Determine the (X, Y) coordinate at the center of the cell enclosing the given text.  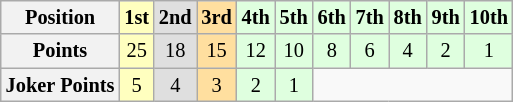
10 (294, 51)
2nd (176, 17)
8 (332, 51)
15 (216, 51)
Joker Points (60, 85)
7th (370, 17)
25 (136, 51)
6 (370, 51)
4th (256, 17)
6th (332, 17)
Position (60, 17)
10th (489, 17)
3 (216, 85)
12 (256, 51)
18 (176, 51)
3rd (216, 17)
Points (60, 51)
8th (408, 17)
5 (136, 85)
1st (136, 17)
9th (446, 17)
5th (294, 17)
